Search for the cell housing the specified text and yield its (x, y) center coordinate. 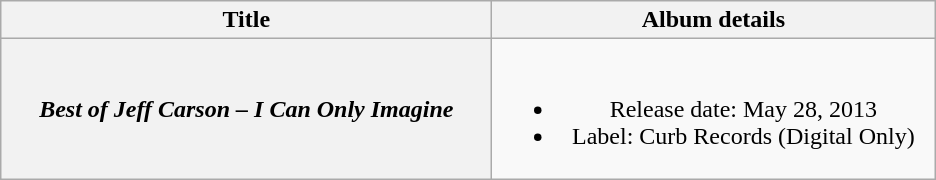
Release date: May 28, 2013Label: Curb Records (Digital Only) (714, 109)
Album details (714, 20)
Best of Jeff Carson – I Can Only Imagine (246, 109)
Title (246, 20)
